Output the (x, y) coordinate of the center of the cell containing the given text.  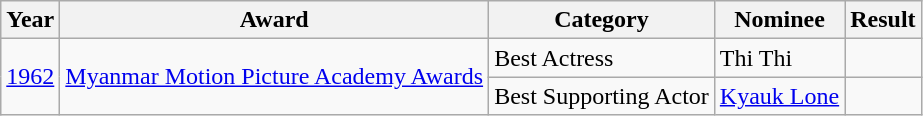
Category (602, 20)
Thi Thi (779, 58)
Best Actress (602, 58)
Award (274, 20)
Result (883, 20)
Year (30, 20)
1962 (30, 77)
Kyauk Lone (779, 96)
Nominee (779, 20)
Myanmar Motion Picture Academy Awards (274, 77)
Best Supporting Actor (602, 96)
